Determine the (X, Y) coordinate at the center of the cell enclosing the given text.  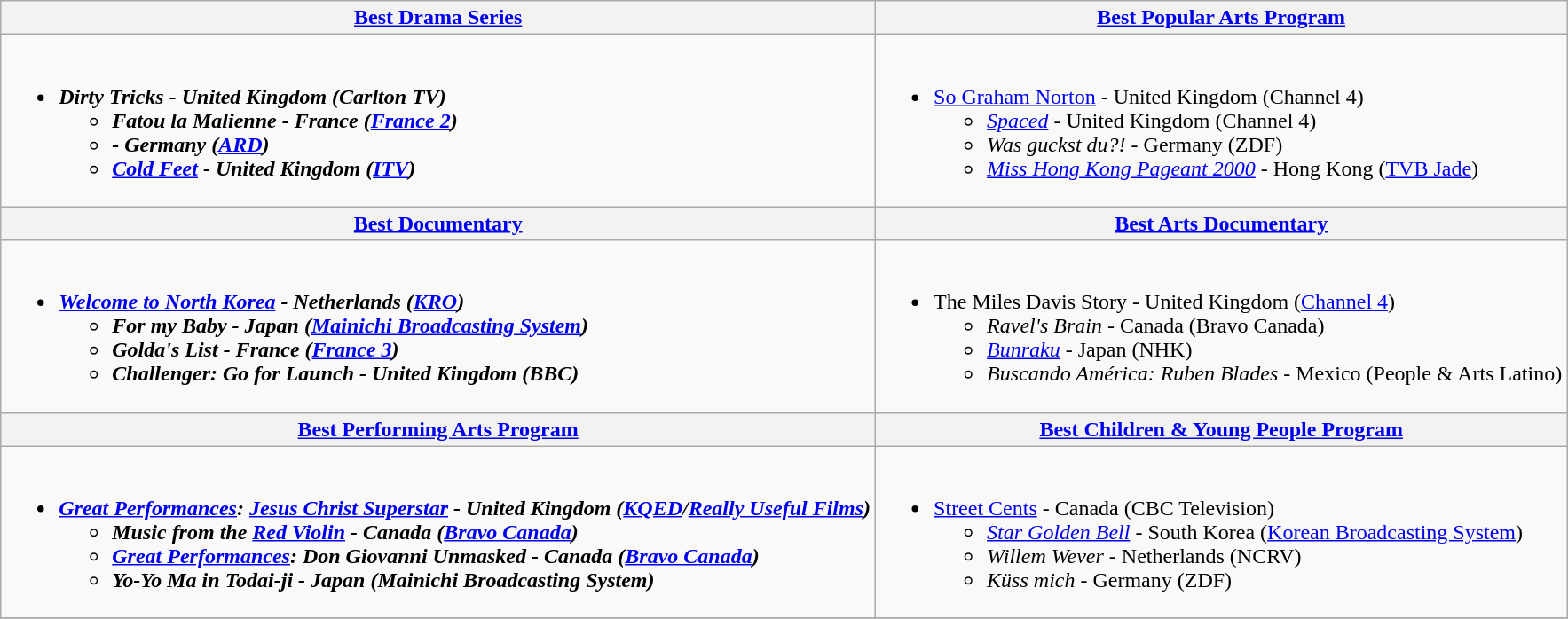
Best Documentary (438, 223)
Dirty Tricks - United Kingdom (Carlton TV)Fatou la Malienne - France (France 2) - Germany (ARD)Cold Feet - United Kingdom (ITV) (438, 121)
Best Drama Series (438, 18)
Best Popular Arts Program (1221, 18)
Best Performing Arts Program (438, 429)
Best Arts Documentary (1221, 223)
Best Children & Young People Program (1221, 429)
